Determine the (X, Y) coordinate at the center of the cell enclosing the given text.  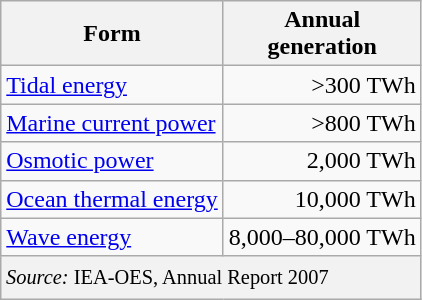
>800 TWh (322, 123)
Marine current power (112, 123)
Osmotic power (112, 161)
>300 TWh (322, 85)
Wave energy (112, 237)
10,000 TWh (322, 199)
8,000–80,000 TWh (322, 237)
2,000 TWh (322, 161)
Source: IEA-OES, Annual Report 2007 (211, 278)
Annualgeneration (322, 34)
Ocean thermal energy (112, 199)
Tidal energy (112, 85)
Form (112, 34)
